Provide the (x, y) coordinate of the cell's center where the given text is located.  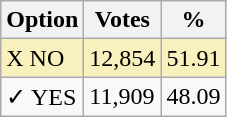
Votes (122, 20)
% (194, 20)
✓ YES (42, 97)
Option (42, 20)
48.09 (194, 97)
X NO (42, 58)
11,909 (122, 97)
51.91 (194, 58)
12,854 (122, 58)
